Scan for the cell matching the given text and deliver its (X, Y) coordinate at center. 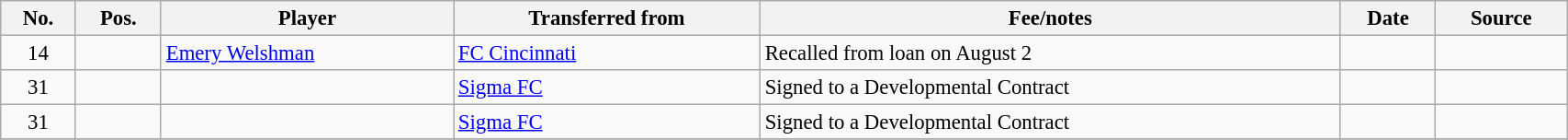
Player (307, 18)
Transferred from (607, 18)
Date (1388, 18)
No. (39, 18)
14 (39, 53)
Source (1501, 18)
Fee/notes (1050, 18)
FC Cincinnati (607, 53)
Emery Welshman (307, 53)
Recalled from loan on August 2 (1050, 53)
Pos. (118, 18)
